Find where the given text appears and provide that cell's center as [X, Y] coordinate. 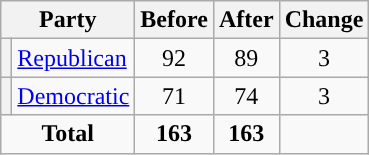
Democratic [74, 96]
Total [68, 134]
71 [174, 96]
Party [68, 20]
Republican [74, 58]
92 [174, 58]
74 [246, 96]
After [246, 20]
Change [324, 20]
Before [174, 20]
89 [246, 58]
